Output the [x, y] coordinate of the center of the cell containing the given text.  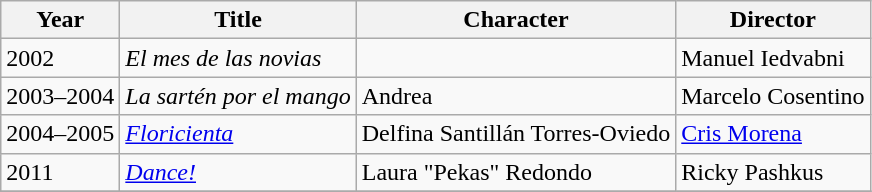
2003–2004 [60, 96]
Director [773, 20]
Year [60, 20]
Manuel Iedvabni [773, 58]
Andrea [516, 96]
El mes de las novias [238, 58]
Ricky Pashkus [773, 172]
2004–2005 [60, 134]
Dance! [238, 172]
Title [238, 20]
Cris Morena [773, 134]
Laura "Pekas" Redondo [516, 172]
2011 [60, 172]
Marcelo Cosentino [773, 96]
La sartén por el mango [238, 96]
Character [516, 20]
2002 [60, 58]
Floricienta [238, 134]
Delfina Santillán Torres-Oviedo [516, 134]
